Locate the cell with the specified text and output its (X, Y) center coordinate. 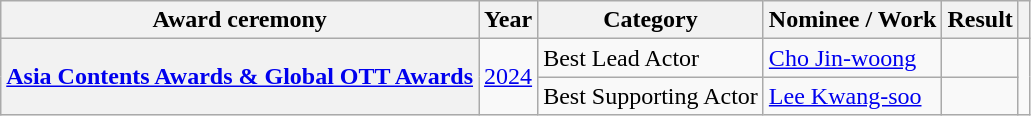
Result (980, 20)
Lee Kwang-soo (852, 96)
Category (651, 20)
Best Supporting Actor (651, 96)
Best Lead Actor (651, 58)
Nominee / Work (852, 20)
Award ceremony (240, 20)
Cho Jin-woong (852, 58)
2024 (508, 77)
Year (508, 20)
Asia Contents Awards & Global OTT Awards (240, 77)
